Return (X, Y) of the center of cell containing provided text 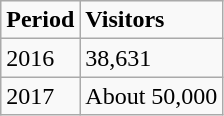
Period (40, 20)
2016 (40, 58)
2017 (40, 96)
38,631 (152, 58)
Visitors (152, 20)
About 50,000 (152, 96)
